Scan for the cell matching the given text and deliver its (X, Y) coordinate at center. 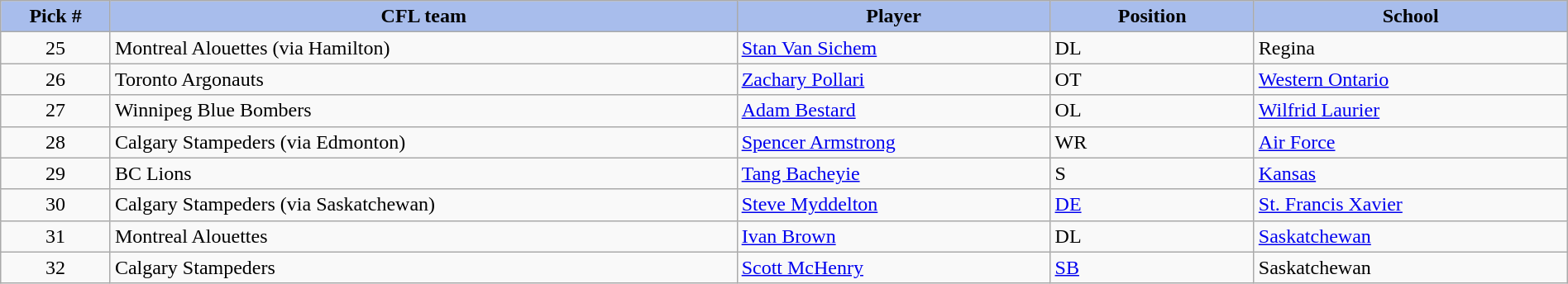
Calgary Stampeders (423, 267)
Tang Bacheyie (893, 173)
St. Francis Xavier (1411, 205)
WR (1152, 142)
Regina (1411, 48)
29 (56, 173)
Toronto Argonauts (423, 79)
SB (1152, 267)
30 (56, 205)
OT (1152, 79)
Adam Bestard (893, 111)
S (1152, 173)
26 (56, 79)
DE (1152, 205)
School (1411, 17)
Zachary Pollari (893, 79)
Pick # (56, 17)
28 (56, 142)
BC Lions (423, 173)
Scott McHenry (893, 267)
Player (893, 17)
32 (56, 267)
Ivan Brown (893, 236)
Montreal Alouettes (423, 236)
Position (1152, 17)
CFL team (423, 17)
Montreal Alouettes (via Hamilton) (423, 48)
Western Ontario (1411, 79)
Kansas (1411, 173)
Calgary Stampeders (via Edmonton) (423, 142)
25 (56, 48)
27 (56, 111)
Air Force (1411, 142)
Stan Van Sichem (893, 48)
Steve Myddelton (893, 205)
Winnipeg Blue Bombers (423, 111)
Calgary Stampeders (via Saskatchewan) (423, 205)
OL (1152, 111)
Wilfrid Laurier (1411, 111)
31 (56, 236)
Spencer Armstrong (893, 142)
